Scan for the cell matching the given text and deliver its [x, y] coordinate at center. 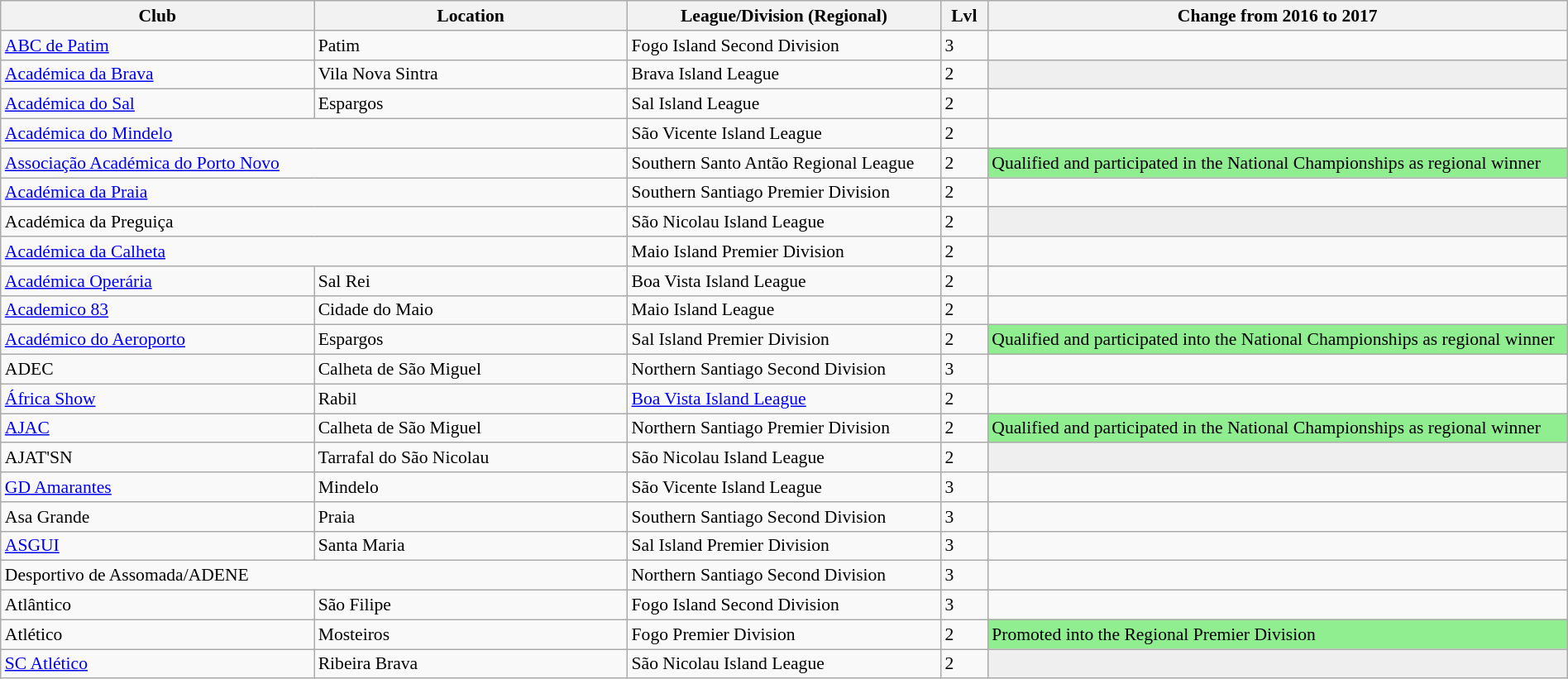
Praia [471, 517]
ADEC [157, 370]
Southern Santo Antão Regional League [784, 163]
Académica do Mindelo [314, 134]
Southern Santiago Premier Division [784, 193]
Fogo Premier Division [784, 634]
League/Division (Regional) [784, 16]
Asa Grande [157, 517]
GD Amarantes [157, 487]
Sal Island League [784, 104]
Qualified and participated into the National Championships as regional winner [1277, 340]
Mosteiros [471, 634]
Tarrafal do São Nicolau [471, 458]
São Filipe [471, 605]
Académica da Praia [314, 193]
Maio Island Premier Division [784, 251]
Atlântico [157, 605]
Promoted into the Regional Premier Division [1277, 634]
Maio Island League [784, 310]
ABC de Patim [157, 45]
Ribeira Brava [471, 664]
Académica da Calheta [314, 251]
Santa Maria [471, 546]
Cidade do Maio [471, 310]
Southern Santiago Second Division [784, 517]
Académica da Brava [157, 74]
Atlético [157, 634]
SC Atlético [157, 664]
Associação Académica do Porto Novo [314, 163]
Vila Nova Sintra [471, 74]
Sal Rei [471, 281]
AJAT'SN [157, 458]
Patim [471, 45]
Academico 83 [157, 310]
Académica do Sal [157, 104]
Lvl [964, 16]
Mindelo [471, 487]
Northern Santiago Premier Division [784, 428]
AJAC [157, 428]
Académica da Preguiça [314, 222]
Académico do Aeroporto [157, 340]
Club [157, 16]
África Show [157, 399]
Desportivo de Assomada/ADENE [314, 576]
Rabil [471, 399]
Brava Island League [784, 74]
Change from 2016 to 2017 [1277, 16]
Location [471, 16]
ASGUI [157, 546]
Académica Operária [157, 281]
